From the cell containing the given text, extract its center point as [X, Y] coordinate. 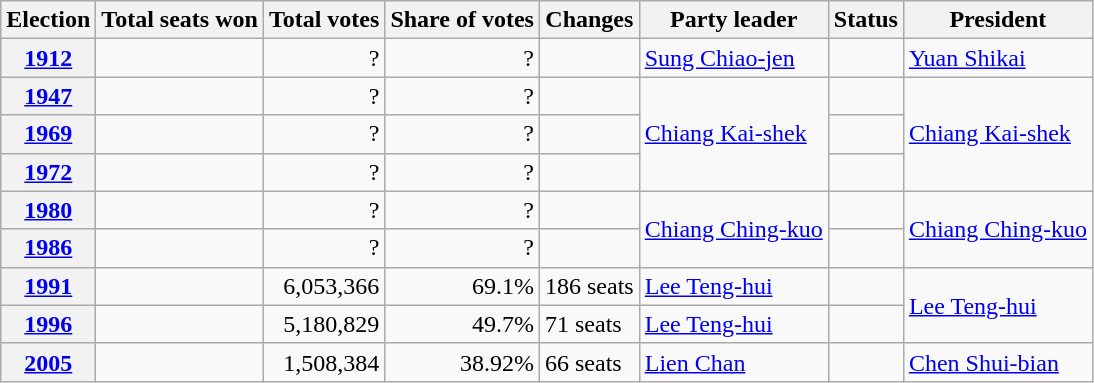
1912 [48, 58]
38.92% [462, 362]
1991 [48, 286]
66 seats [589, 362]
1947 [48, 96]
186 seats [589, 286]
Chen Shui-bian [998, 362]
Changes [589, 20]
6,053,366 [324, 286]
Sung Chiao-jen [734, 58]
71 seats [589, 324]
1996 [48, 324]
1,508,384 [324, 362]
2005 [48, 362]
1969 [48, 134]
1972 [48, 172]
1980 [48, 210]
Total seats won [180, 20]
1986 [48, 248]
69.1% [462, 286]
Party leader [734, 20]
Lien Chan [734, 362]
5,180,829 [324, 324]
President [998, 20]
Election [48, 20]
49.7% [462, 324]
Status [866, 20]
Yuan Shikai [998, 58]
Share of votes [462, 20]
Total votes [324, 20]
